Determine the [X, Y] coordinate at the center of the cell enclosing the given text.  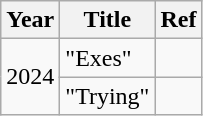
Year [30, 20]
Ref [178, 20]
"Trying" [108, 96]
"Exes" [108, 58]
Title [108, 20]
2024 [30, 77]
